Identify which cell holds the provided text, then report its (x, y) central coordinate. 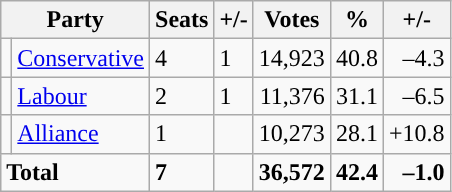
11,376 (292, 96)
–1.0 (416, 172)
4 (182, 58)
36,572 (292, 172)
10,273 (292, 134)
Party (76, 20)
Alliance (81, 134)
Seats (182, 20)
31.1 (356, 96)
Labour (81, 96)
Total (76, 172)
14,923 (292, 58)
Votes (292, 20)
+10.8 (416, 134)
42.4 (356, 172)
–6.5 (416, 96)
Conservative (81, 58)
40.8 (356, 58)
2 (182, 96)
7 (182, 172)
% (356, 20)
–4.3 (416, 58)
28.1 (356, 134)
